Determine the (x, y) coordinate at the center of the cell enclosing the given text.  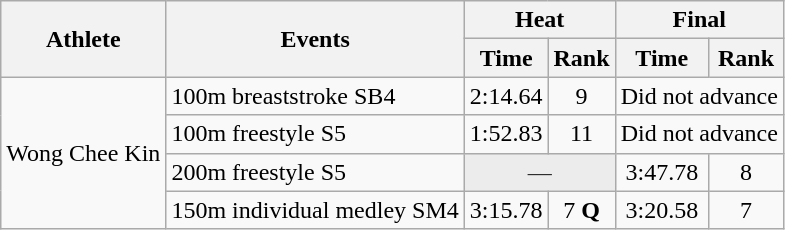
200m freestyle S5 (315, 172)
100m freestyle S5 (315, 134)
8 (746, 172)
3:15.78 (506, 210)
Athlete (84, 39)
— (540, 172)
7 (746, 210)
1:52.83 (506, 134)
Final (699, 20)
11 (582, 134)
100m breaststroke SB4 (315, 96)
Heat (540, 20)
Wong Chee Kin (84, 153)
9 (582, 96)
3:20.58 (662, 210)
7 Q (582, 210)
3:47.78 (662, 172)
2:14.64 (506, 96)
Events (315, 39)
150m individual medley SM4 (315, 210)
